Locate the cell with the specified text and output its (X, Y) center coordinate. 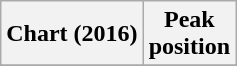
Peakposition (189, 34)
Chart (2016) (72, 34)
